Search for the cell housing the specified text and yield its [X, Y] center coordinate. 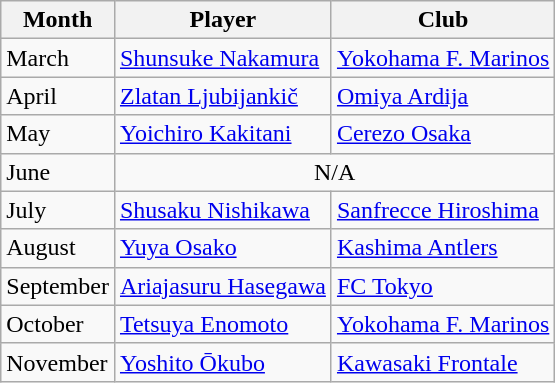
FC Tokyo [442, 286]
Kashima Antlers [442, 248]
Ariajasuru Hasegawa [222, 286]
August [58, 248]
June [58, 172]
November [58, 362]
Zlatan Ljubijankič [222, 96]
July [58, 210]
March [58, 58]
N/A [334, 172]
Sanfrecce Hiroshima [442, 210]
April [58, 96]
Yuya Osako [222, 248]
October [58, 324]
Player [222, 20]
Yoichiro Kakitani [222, 134]
September [58, 286]
Month [58, 20]
Cerezo Osaka [442, 134]
Shunsuke Nakamura [222, 58]
Kawasaki Frontale [442, 362]
May [58, 134]
Shusaku Nishikawa [222, 210]
Omiya Ardija [442, 96]
Club [442, 20]
Yoshito Ōkubo [222, 362]
Tetsuya Enomoto [222, 324]
